Return the [x, y] coordinate for the center point of the cell that contains the specified text.  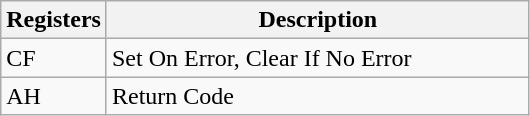
CF [54, 58]
Registers [54, 20]
Set On Error, Clear If No Error [318, 58]
AH [54, 96]
Description [318, 20]
Return Code [318, 96]
